Pinpoint the cell where the given text exists, returning its [X, Y] midpoint coordinate. 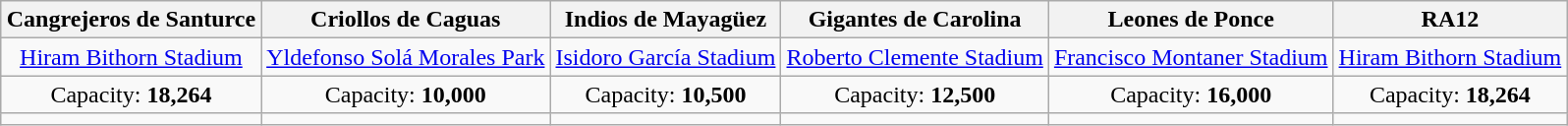
Criollos de Caguas [406, 20]
Cangrejeros de Santurce [131, 20]
Isidoro García Stadium [666, 57]
Francisco Montaner Stadium [1191, 57]
Roberto Clemente Stadium [915, 57]
Yldefonso Solá Morales Park [406, 57]
RA12 [1450, 20]
Gigantes de Carolina [915, 20]
Capacity: 10,000 [406, 94]
Capacity: 12,500 [915, 94]
Leones de Ponce [1191, 20]
Indios de Mayagüez [666, 20]
Capacity: 16,000 [1191, 94]
Capacity: 10,500 [666, 94]
